Detect which cell encompasses the target text, then output its (x, y) center coordinate. 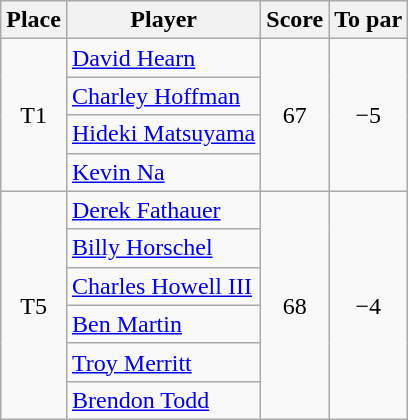
Hideki Matsuyama (163, 134)
68 (295, 305)
Derek Fathauer (163, 210)
Charley Hoffman (163, 96)
Brendon Todd (163, 400)
−5 (368, 115)
−4 (368, 305)
To par (368, 20)
T1 (34, 115)
Charles Howell III (163, 286)
Kevin Na (163, 172)
Troy Merritt (163, 362)
Place (34, 20)
67 (295, 115)
Score (295, 20)
Billy Horschel (163, 248)
Ben Martin (163, 324)
Player (163, 20)
David Hearn (163, 58)
T5 (34, 305)
